Return [x, y] of the center of cell containing provided text 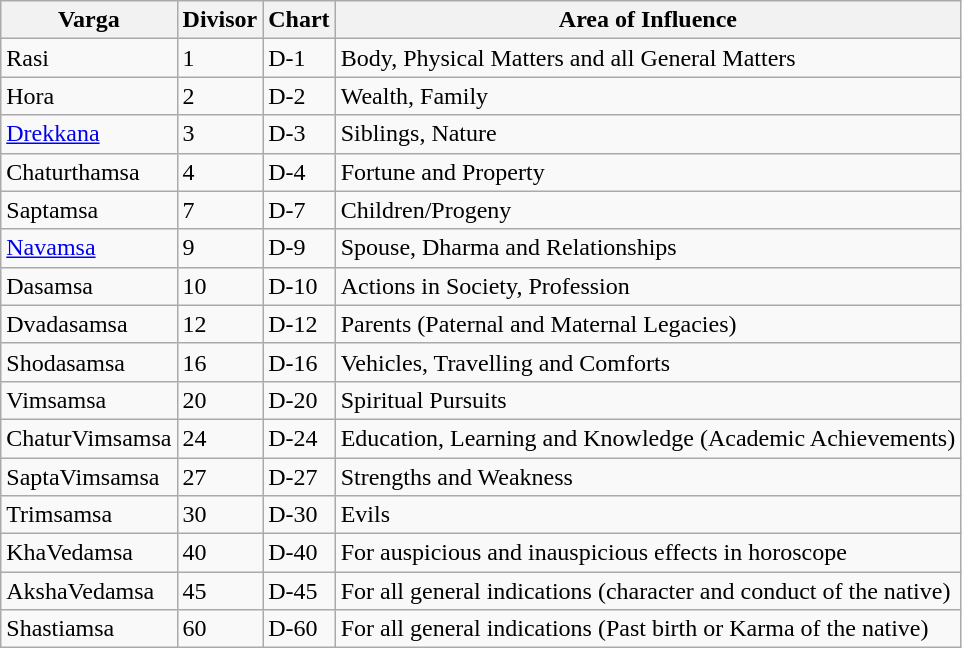
27 [220, 477]
D-40 [299, 553]
Spouse, Dharma and Relationships [648, 248]
45 [220, 591]
Dasamsa [89, 286]
Saptamsa [89, 210]
Fortune and Property [648, 172]
24 [220, 438]
Chart [299, 20]
D-9 [299, 248]
Actions in Society, Profession [648, 286]
Divisor [220, 20]
Siblings, Nature [648, 134]
KhaVedamsa [89, 553]
2 [220, 96]
Drekkana [89, 134]
30 [220, 515]
Vehicles, Travelling and Comforts [648, 362]
Hora [89, 96]
Navamsa [89, 248]
Shastiamsa [89, 629]
3 [220, 134]
Body, Physical Matters and all General Matters [648, 58]
D-2 [299, 96]
Rasi [89, 58]
Parents (Paternal and Maternal Legacies) [648, 324]
D-1 [299, 58]
D-4 [299, 172]
Trimsamsa [89, 515]
For all general indications (character and conduct of the native) [648, 591]
4 [220, 172]
Education, Learning and Knowledge (Academic Achievements) [648, 438]
D-45 [299, 591]
1 [220, 58]
Children/Progeny [648, 210]
40 [220, 553]
Vimsamsa [89, 400]
ChaturVimsamsa [89, 438]
Dvadasamsa [89, 324]
16 [220, 362]
D-16 [299, 362]
D-24 [299, 438]
Varga [89, 20]
D-12 [299, 324]
D-20 [299, 400]
Chaturthamsa [89, 172]
7 [220, 210]
Evils [648, 515]
D-27 [299, 477]
D-30 [299, 515]
12 [220, 324]
Strengths and Weakness [648, 477]
20 [220, 400]
D-60 [299, 629]
D-10 [299, 286]
AkshaVedamsa [89, 591]
60 [220, 629]
For auspicious and inauspicious effects in horoscope [648, 553]
SaptaVimsamsa [89, 477]
D-7 [299, 210]
For all general indications (Past birth or Karma of the native) [648, 629]
Area of Influence [648, 20]
Shodasamsa [89, 362]
10 [220, 286]
D-3 [299, 134]
Wealth, Family [648, 96]
Spiritual Pursuits [648, 400]
9 [220, 248]
